Detect which cell encompasses the target text, then output its (X, Y) center coordinate. 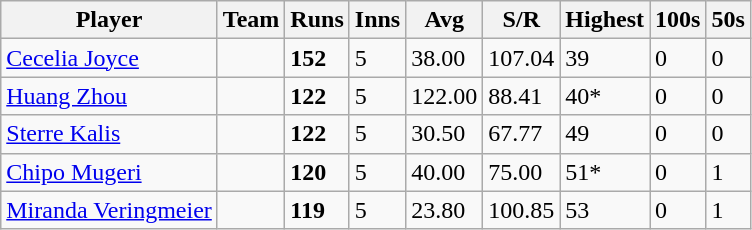
Cecelia Joyce (110, 58)
38.00 (444, 58)
Team (251, 20)
119 (317, 210)
75.00 (522, 172)
152 (317, 58)
23.80 (444, 210)
Runs (317, 20)
40.00 (444, 172)
Chipo Mugeri (110, 172)
107.04 (522, 58)
88.41 (522, 96)
100.85 (522, 210)
100s (678, 20)
40* (605, 96)
Inns (377, 20)
39 (605, 58)
Player (110, 20)
Huang Zhou (110, 96)
53 (605, 210)
49 (605, 134)
122.00 (444, 96)
30.50 (444, 134)
120 (317, 172)
50s (728, 20)
Sterre Kalis (110, 134)
S/R (522, 20)
Highest (605, 20)
67.77 (522, 134)
Miranda Veringmeier (110, 210)
51* (605, 172)
Avg (444, 20)
